Locate the cell with the specified text and output its [x, y] center coordinate. 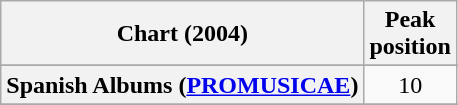
10 [410, 85]
Peakposition [410, 34]
Chart (2004) [182, 34]
Spanish Albums (PROMUSICAE) [182, 85]
